Output the (x, y) coordinate of the center of the cell containing the given text.  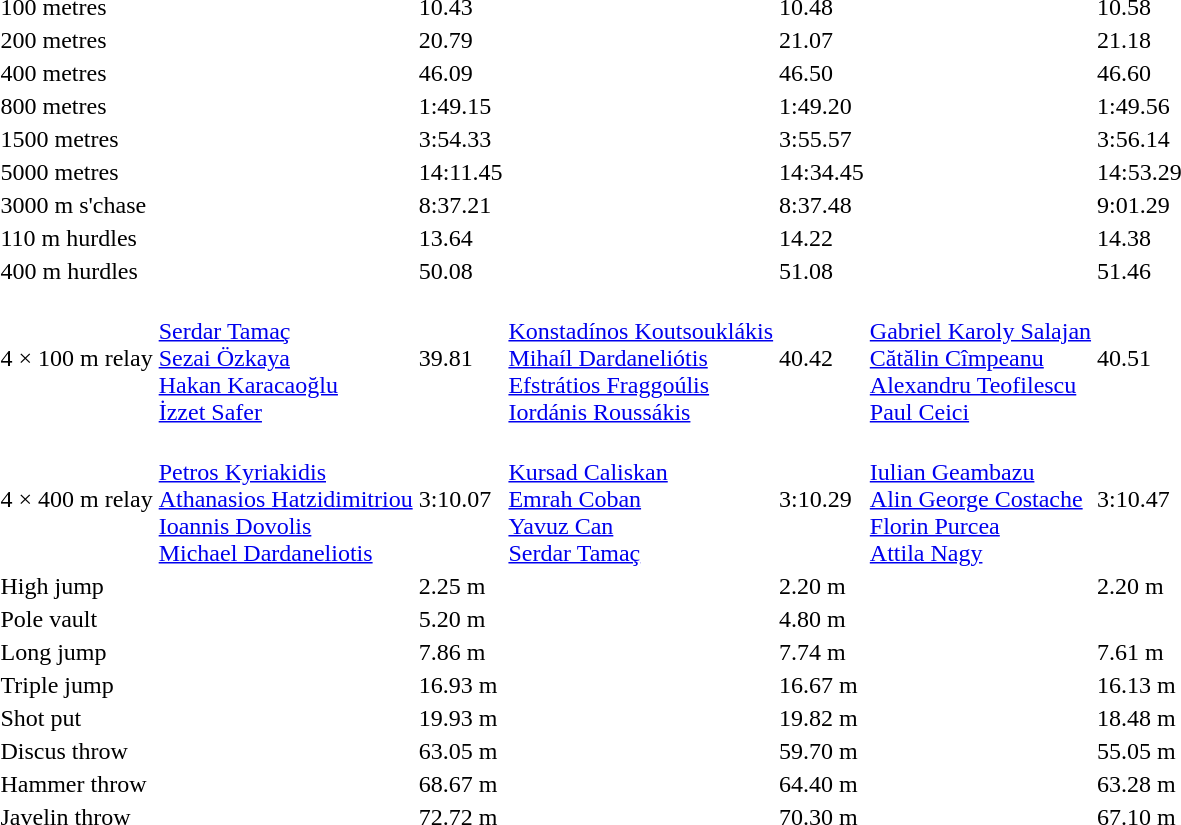
68.67 m (460, 784)
19.93 m (460, 718)
63.05 m (460, 751)
3:10.07 (460, 499)
7.86 m (460, 652)
3:10.29 (822, 499)
3:55.57 (822, 139)
8:37.21 (460, 205)
2.25 m (460, 586)
20.79 (460, 40)
46.09 (460, 73)
Iulian GeambazuAlin George CostacheFlorin PurceaAttila Nagy (980, 499)
Konstadínos KoutsouklákisMihaíl DardaneliótisEfstrátios FraggoúlisIordánis Roussákis (641, 358)
46.50 (822, 73)
59.70 m (822, 751)
8:37.48 (822, 205)
40.42 (822, 358)
1:49.15 (460, 106)
14:11.45 (460, 172)
1:49.20 (822, 106)
50.08 (460, 271)
2.20 m (822, 586)
Serdar TamaçSezai ÖzkayaHakan Karacaoğluİzzet Safer (286, 358)
3:54.33 (460, 139)
64.40 m (822, 784)
19.82 m (822, 718)
Gabriel Karoly SalajanCătălin CîmpeanuAlexandru TeofilescuPaul Ceici (980, 358)
14:34.45 (822, 172)
13.64 (460, 238)
7.74 m (822, 652)
5.20 m (460, 619)
16.67 m (822, 685)
Kursad CaliskanEmrah CobanYavuz CanSerdar Tamaç (641, 499)
39.81 (460, 358)
4.80 m (822, 619)
21.07 (822, 40)
Petros KyriakidisAthanasios Hatzidimitriou Ioannis DovolisMichael Dardaneliotis (286, 499)
51.08 (822, 271)
14.22 (822, 238)
16.93 m (460, 685)
